Detect which cell encompasses the target text, then output its [X, Y] center coordinate. 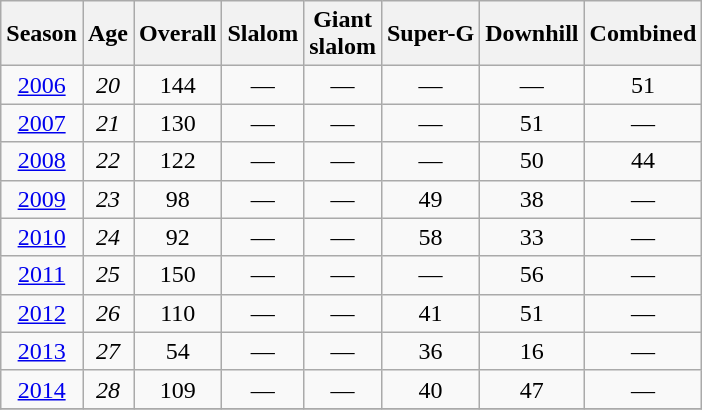
144 [178, 85]
98 [178, 199]
Giantslalom [343, 34]
Combined [643, 34]
56 [532, 275]
28 [108, 389]
54 [178, 351]
21 [108, 123]
130 [178, 123]
Super-G [430, 34]
2011 [42, 275]
24 [108, 237]
25 [108, 275]
27 [108, 351]
Overall [178, 34]
38 [532, 199]
Age [108, 34]
16 [532, 351]
2007 [42, 123]
44 [643, 161]
2012 [42, 313]
Downhill [532, 34]
2010 [42, 237]
22 [108, 161]
23 [108, 199]
2008 [42, 161]
49 [430, 199]
2014 [42, 389]
109 [178, 389]
Season [42, 34]
110 [178, 313]
41 [430, 313]
36 [430, 351]
Slalom [263, 34]
122 [178, 161]
58 [430, 237]
26 [108, 313]
150 [178, 275]
2006 [42, 85]
92 [178, 237]
33 [532, 237]
50 [532, 161]
20 [108, 85]
47 [532, 389]
2009 [42, 199]
40 [430, 389]
2013 [42, 351]
